Find where the given text appears and provide that cell's center as [X, Y] coordinate. 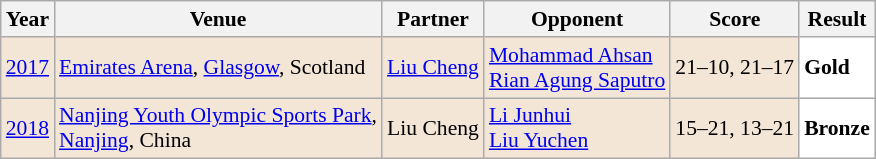
Nanjing Youth Olympic Sports Park,Nanjing, China [218, 128]
Year [28, 19]
Venue [218, 19]
15–21, 13–21 [734, 128]
Li Junhui Liu Yuchen [577, 128]
Mohammad Ahsan Rian Agung Saputro [577, 68]
Opponent [577, 19]
2017 [28, 68]
Result [837, 19]
Gold [837, 68]
Partner [433, 19]
Score [734, 19]
Emirates Arena, Glasgow, Scotland [218, 68]
Bronze [837, 128]
2018 [28, 128]
21–10, 21–17 [734, 68]
